Return the (X, Y) coordinate for the center point of the cell that contains the specified text.  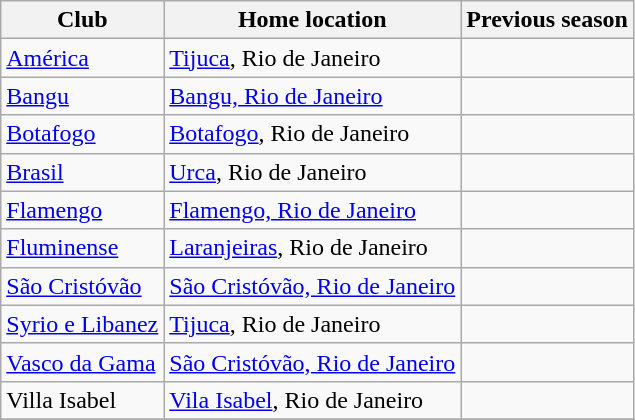
Botafogo, Rio de Janeiro (312, 134)
São Cristóvão (82, 286)
Laranjeiras, Rio de Janeiro (312, 248)
Bangu (82, 96)
Flamengo (82, 210)
Home location (312, 20)
Previous season (548, 20)
Urca, Rio de Janeiro (312, 172)
Villa Isabel (82, 400)
América (82, 58)
Flamengo, Rio de Janeiro (312, 210)
Club (82, 20)
Bangu, Rio de Janeiro (312, 96)
Brasil (82, 172)
Fluminense (82, 248)
Vasco da Gama (82, 362)
Botafogo (82, 134)
Syrio e Libanez (82, 324)
Vila Isabel, Rio de Janeiro (312, 400)
